Determine the [X, Y] coordinate at the center of the cell enclosing the given text.  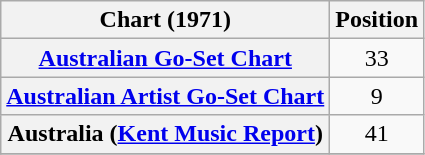
Chart (1971) [166, 20]
Australian Artist Go-Set Chart [166, 96]
Australian Go-Set Chart [166, 58]
9 [377, 96]
Position [377, 20]
33 [377, 58]
Australia (Kent Music Report) [166, 134]
41 [377, 134]
